Search for the cell housing the specified text and yield its [x, y] center coordinate. 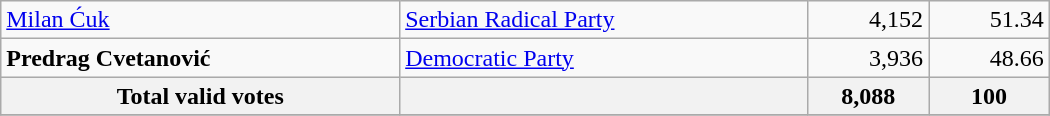
Milan Ćuk [200, 20]
51.34 [990, 20]
48.66 [990, 58]
Democratic Party [604, 58]
8,088 [868, 96]
100 [990, 96]
Serbian Radical Party [604, 20]
4,152 [868, 20]
3,936 [868, 58]
Total valid votes [200, 96]
Predrag Cvetanović [200, 58]
